Extract the [X, Y] coordinate from the center of the cell holding the provided text.  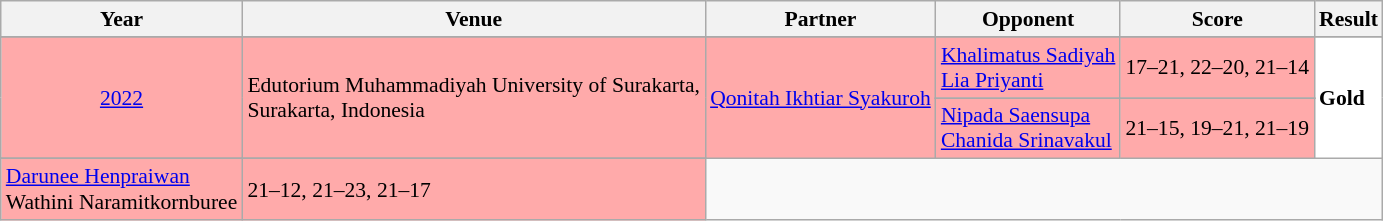
Result [1348, 19]
Edutorium Muhammadiyah University of Surakarta,Surakarta, Indonesia [474, 98]
Opponent [1028, 19]
Nipada Saensupa Chanida Srinavakul [1028, 128]
Darunee Henpraiwan Wathini Naramitkornburee [122, 190]
21–12, 21–23, 21–17 [474, 190]
Khalimatus Sadiyah Lia Priyanti [1028, 68]
21–15, 19–21, 21–19 [1217, 128]
Qonitah Ikhtiar Syakuroh [820, 98]
Partner [820, 19]
Score [1217, 19]
17–21, 22–20, 21–14 [1217, 68]
Gold [1348, 98]
Venue [474, 19]
2022 [122, 98]
Year [122, 19]
